Search for the cell housing the specified text and yield its [x, y] center coordinate. 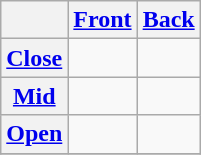
Back [168, 20]
Open [34, 134]
Front [102, 20]
Mid [34, 96]
Close [34, 58]
